Scan for the cell matching the given text and deliver its [x, y] coordinate at center. 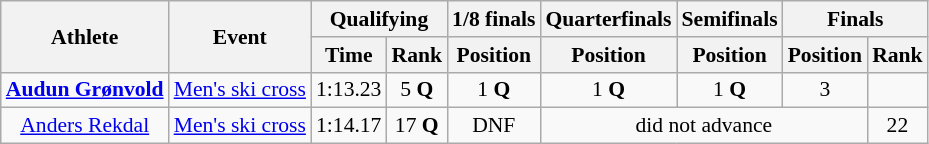
Finals [856, 19]
1:13.23 [348, 90]
17 Q [416, 126]
Quarterfinals [609, 19]
Time [348, 55]
Athlete [85, 36]
Qualifying [379, 19]
Semifinals [730, 19]
1:14.17 [348, 126]
Audun Grønvold [85, 90]
1/8 finals [494, 19]
3 [825, 90]
DNF [494, 126]
22 [898, 126]
5 Q [416, 90]
did not advance [704, 126]
Event [240, 36]
Anders Rekdal [85, 126]
